Identify which cell holds the provided text, then report its (x, y) central coordinate. 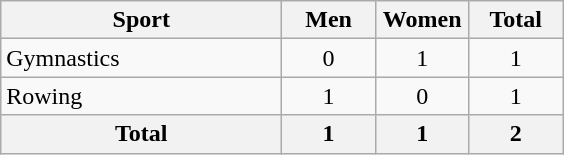
Women (422, 20)
Men (329, 20)
Rowing (142, 96)
2 (516, 134)
Gymnastics (142, 58)
Sport (142, 20)
